Return (X, Y) of the center of cell containing provided text 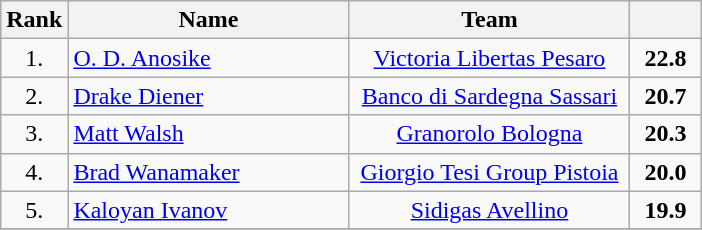
Drake Diener (208, 96)
Kaloyan Ivanov (208, 210)
Matt Walsh (208, 134)
Victoria Libertas Pesaro (490, 58)
20.7 (666, 96)
1. (34, 58)
2. (34, 96)
22.8 (666, 58)
3. (34, 134)
5. (34, 210)
19.9 (666, 210)
Rank (34, 20)
20.0 (666, 172)
Brad Wanamaker (208, 172)
Team (490, 20)
Name (208, 20)
Sidigas Avellino (490, 210)
O. D. Anosike (208, 58)
Giorgio Tesi Group Pistoia (490, 172)
20.3 (666, 134)
Granorolo Bologna (490, 134)
Banco di Sardegna Sassari (490, 96)
4. (34, 172)
